Return [x, y] of the center of cell containing provided text 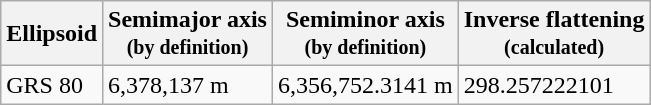
298.257222101 [554, 85]
Ellipsoid [52, 34]
Semimajor axis(by definition) [188, 34]
6,356,752.3141 m [365, 85]
GRS 80 [52, 85]
Semiminor axis(by definition) [365, 34]
Inverse flattening(calculated) [554, 34]
6,378,137 m [188, 85]
